Return (x, y) of the center of cell containing provided text 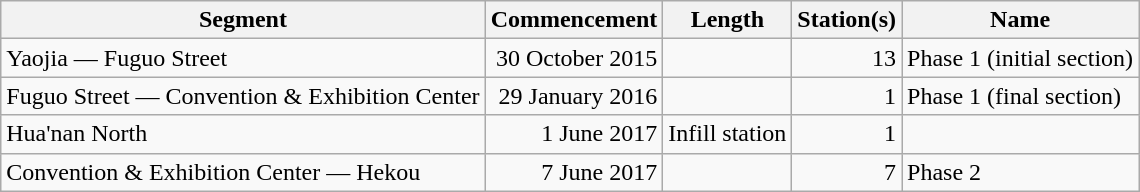
Length (728, 20)
Station(s) (847, 20)
Fuguo Street — Convention & Exhibition Center (243, 96)
Yaojia — Fuguo Street (243, 58)
Name (1020, 20)
29 January 2016 (574, 96)
Phase 1 (initial section) (1020, 58)
Phase 2 (1020, 172)
Segment (243, 20)
Commencement (574, 20)
Convention & Exhibition Center — Hekou (243, 172)
7 June 2017 (574, 172)
Hua'nan North (243, 134)
Phase 1 (final section) (1020, 96)
Infill station (728, 134)
1 June 2017 (574, 134)
13 (847, 58)
30 October 2015 (574, 58)
7 (847, 172)
